Capture the cell that displays the provided text and extract its (X, Y) central coordinate. 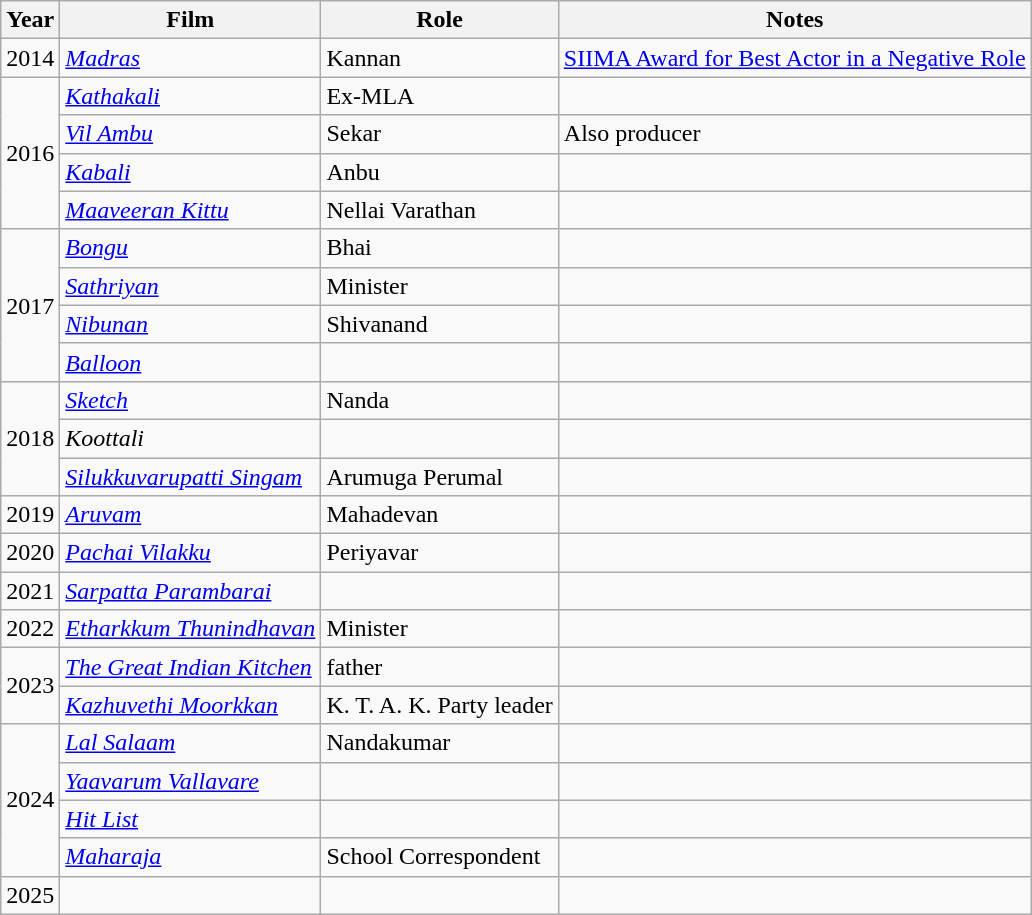
Shivanand (440, 324)
Koottali (190, 438)
Madras (190, 58)
2016 (30, 153)
Nibunan (190, 324)
Film (190, 20)
Yaavarum Vallavare (190, 781)
Bhai (440, 248)
Sathriyan (190, 286)
2022 (30, 629)
Balloon (190, 362)
Hit List (190, 819)
Ex-MLA (440, 96)
Maharaja (190, 857)
Notes (794, 20)
Periyavar (440, 553)
2014 (30, 58)
Bongu (190, 248)
father (440, 667)
2018 (30, 438)
Nandakumar (440, 743)
Anbu (440, 172)
2021 (30, 591)
School Correspondent (440, 857)
Sarpatta Parambarai (190, 591)
2019 (30, 515)
Kannan (440, 58)
Also producer (794, 134)
2024 (30, 800)
Etharkkum Thunindhavan (190, 629)
Nellai Varathan (440, 210)
SIIMA Award for Best Actor in a Negative Role (794, 58)
Year (30, 20)
Pachai Vilakku (190, 553)
Nanda (440, 400)
Arumuga Perumal (440, 477)
The Great Indian Kitchen (190, 667)
Sketch (190, 400)
Aruvam (190, 515)
2023 (30, 686)
Mahadevan (440, 515)
Silukkuvarupatti Singam (190, 477)
Kabali (190, 172)
Maaveeran Kittu (190, 210)
2025 (30, 895)
Sekar (440, 134)
Vil Ambu (190, 134)
2017 (30, 305)
2020 (30, 553)
Role (440, 20)
K. T. A. K. Party leader (440, 705)
Kathakali (190, 96)
Kazhuvethi Moorkkan (190, 705)
Lal Salaam (190, 743)
